Provide the [X, Y] coordinate of the cell's center where the given text is located.  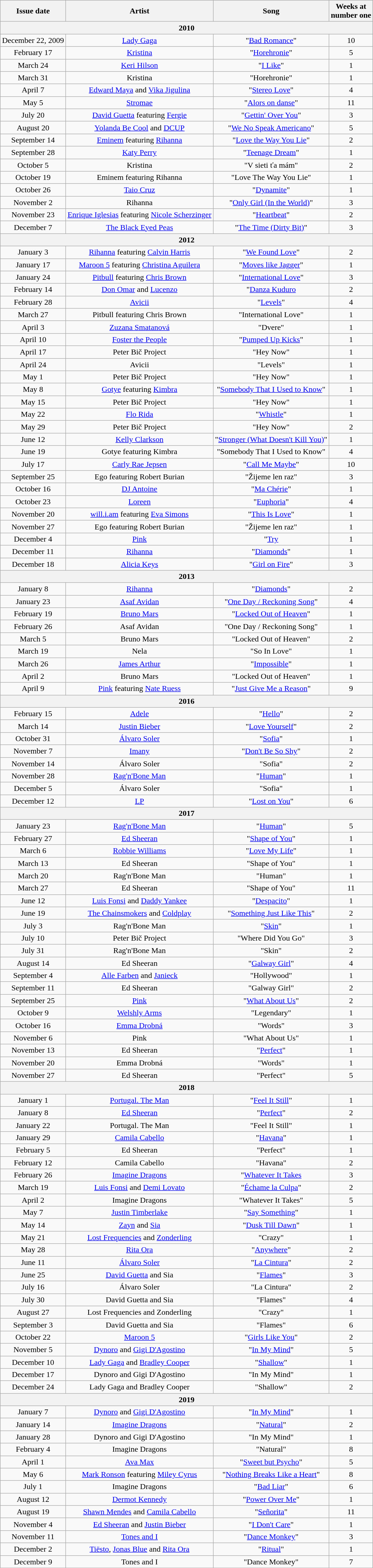
December 5 [33, 789]
Luis Fonsi and Daddy Yankee [139, 901]
July 10 [33, 938]
December 17 [33, 1375]
DJ Antoine [139, 489]
Alle Farben and Janieck [139, 976]
November 6 [33, 1038]
"Dynamite" [271, 190]
February 27 [33, 838]
"Despacito" [271, 901]
"Call Me Maybe" [271, 464]
December 18 [33, 564]
"Girl on Fire" [271, 564]
"Power Over Me" [271, 1499]
May 29 [33, 427]
2019 [187, 1400]
"Love the Way You Lie" [271, 140]
"Whatever It Takes [271, 1175]
Keri Hilson [139, 65]
March 13 [33, 863]
Katy Perry [139, 152]
May 7 [33, 1213]
January 3 [33, 252]
Weeks atnumber one [351, 11]
9 [351, 689]
Don Omar and Lucenzo [139, 290]
"Say Something" [271, 1213]
2013 [187, 577]
"Bad Romance" [271, 40]
"Where Did You Go" [271, 938]
July 16 [33, 1287]
July 3 [33, 926]
August 14 [33, 963]
Lady Gaga [139, 40]
Welshly Arms [139, 1013]
September 11 [33, 988]
"Euphoria" [271, 502]
Robbie Williams [139, 851]
August 27 [33, 1312]
May 28 [33, 1250]
Rihanna featuring Calvin Harris [139, 252]
"I Don't Care" [271, 1524]
November 2 [33, 202]
"Pumped Up Kicks" [271, 339]
October 5 [33, 165]
December 4 [33, 539]
"Just Give Me a Reason" [271, 689]
Stromae [139, 103]
"Love Yourself" [271, 726]
August 20 [33, 127]
January 24 [33, 277]
September 4 [33, 976]
Luis Fonsi and Demi Lovato [139, 1188]
Ed Sheeran and Justin Bieber [139, 1524]
Pink featuring Nate Ruess [139, 689]
Foster the People [139, 339]
February 4 [33, 1449]
"Dusk Till Dawn" [271, 1225]
"Nothing Breaks Like a Heart" [271, 1474]
Issue date [33, 11]
"Ma Chérie" [271, 489]
"Something Just Like This" [271, 913]
December 22, 2009 [33, 40]
"Teenage Dream" [271, 152]
July 17 [33, 464]
Loreen [139, 502]
March 20 [33, 876]
Maroon 5 [139, 1337]
July 31 [33, 950]
February 19 [33, 614]
June 25 [33, 1275]
"Anywhere" [271, 1250]
March 26 [33, 664]
"Stereo Love" [271, 90]
October 26 [33, 190]
October 23 [33, 502]
July 1 [33, 1487]
October 19 [33, 178]
Ava Max [139, 1462]
"Whatever It Takes" [271, 1200]
Zuzana Smatanová [139, 327]
Justin Bieber [139, 726]
"Love The Way You Lie" [271, 178]
April 10 [33, 339]
2010 [187, 28]
September 14 [33, 140]
April 17 [33, 352]
"Girls Like You" [271, 1337]
"Bad Liar" [271, 1487]
January 17 [33, 265]
May 21 [33, 1237]
David Guetta featuring Fergie [139, 115]
Flo Rida [139, 414]
May 6 [33, 1474]
"This Is Love" [271, 514]
May 8 [33, 390]
Artist [139, 11]
7 [351, 1562]
"Échame la Culpa" [271, 1188]
February 14 [33, 290]
2017 [187, 813]
will.i.am featuring Eva Simons [139, 514]
"Dvere" [271, 327]
September 28 [33, 152]
February 15 [33, 714]
February 28 [33, 302]
Justin Timberlake [139, 1213]
"Danza Kuduro [271, 290]
January 22 [33, 1125]
Kelly Clarkson [139, 439]
March 5 [33, 639]
August 12 [33, 1499]
"The Time (Dirty Bit)" [271, 227]
November 23 [33, 215]
May 5 [33, 103]
2016 [187, 701]
January 1 [33, 1100]
July 30 [33, 1300]
Yolanda Be Cool and DCUP [139, 127]
"Whistle" [271, 414]
April 1 [33, 1462]
"Heartbeat" [271, 215]
Song [271, 11]
August 19 [33, 1512]
"Only Girl (In the World)" [271, 202]
December 12 [33, 801]
The Black Eyed Peas [139, 227]
Dermot Kennedy [139, 1499]
November 14 [33, 764]
November 4 [33, 1524]
January 14 [33, 1425]
October 9 [33, 1013]
Edward Maya and Vika Jigulina [139, 90]
February 17 [33, 53]
April 24 [33, 365]
"So In Love" [271, 651]
"Lost on You" [271, 801]
October 22 [33, 1337]
Mark Ronson featuring Miley Cyrus [139, 1474]
September 3 [33, 1325]
"We Found Love" [271, 252]
January 28 [33, 1437]
February 5 [33, 1150]
"Sweet but Psycho" [271, 1462]
November 11 [33, 1537]
Adele [139, 714]
December 10 [33, 1362]
November 5 [33, 1349]
"We No Speak Americano" [271, 127]
December 7 [33, 227]
May 14 [33, 1225]
James Arthur [139, 664]
"Moves like Jagger" [271, 265]
Enrique Iglesias featuring Nicole Scherzinger [139, 215]
"Hello" [271, 714]
May 1 [33, 377]
March 24 [33, 65]
2018 [187, 1088]
March 6 [33, 851]
February 12 [33, 1163]
March 31 [33, 78]
December 9 [33, 1562]
"Alors on danse" [271, 103]
"I Like" [271, 65]
"V sieti ťa mám" [271, 165]
"Hollywood" [271, 976]
Tiësto, Jonas Blue and Rita Ora [139, 1549]
April 3 [33, 327]
March 14 [33, 726]
April 7 [33, 90]
December 2 [33, 1549]
December 11 [33, 551]
Zayn and Sia [139, 1225]
November 28 [33, 776]
May 15 [33, 402]
July 20 [33, 115]
"Ritual" [271, 1549]
January 7 [33, 1412]
"Impossible" [271, 664]
2012 [187, 240]
November 13 [33, 1050]
"Try [271, 539]
Maroon 5 featuring Christina Aguilera [139, 265]
Imany [139, 751]
"Legendary" [271, 1013]
Alicia Keys [139, 564]
October 31 [33, 738]
"Gettin' Over You" [271, 115]
Carly Rae Jepsen [139, 464]
April 9 [33, 689]
May 22 [33, 414]
LP [139, 801]
"Señorita" [271, 1512]
Shawn Mendes and Camila Cabello [139, 1512]
"Love My Life" [271, 851]
November 7 [33, 751]
December 24 [33, 1387]
Nela [139, 651]
"Stronger (What Doesn't Kill You)" [271, 439]
Taio Cruz [139, 190]
"Don't Be So Shy" [271, 751]
June 11 [33, 1262]
Rita Ora [139, 1250]
January 29 [33, 1138]
The Chainsmokers and Coldplay [139, 913]
